Return [X, Y] of the center of cell containing provided text 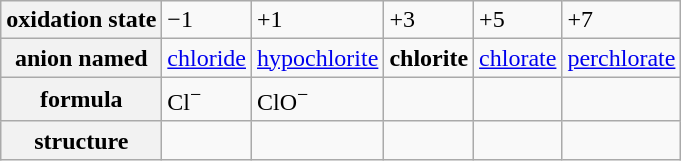
oxidation state [82, 20]
chloride [207, 58]
chlorite [429, 58]
+7 [622, 20]
Cl− [207, 100]
formula [82, 100]
structure [82, 140]
chlorate [518, 58]
anion named [82, 58]
ClO− [318, 100]
+3 [429, 20]
−1 [207, 20]
perchlorate [622, 58]
+1 [318, 20]
hypochlorite [318, 58]
+5 [518, 20]
